Search for the cell housing the specified text and yield its (x, y) center coordinate. 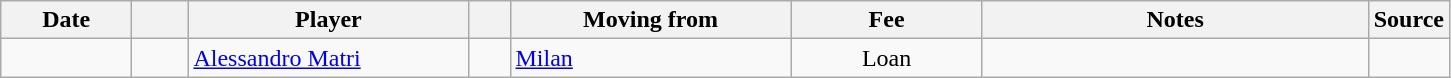
Source (1408, 20)
Loan (886, 58)
Moving from (650, 20)
Player (328, 20)
Date (66, 20)
Notes (1175, 20)
Fee (886, 20)
Milan (650, 58)
Alessandro Matri (328, 58)
